Scan for the cell matching the given text and deliver its (X, Y) coordinate at center. 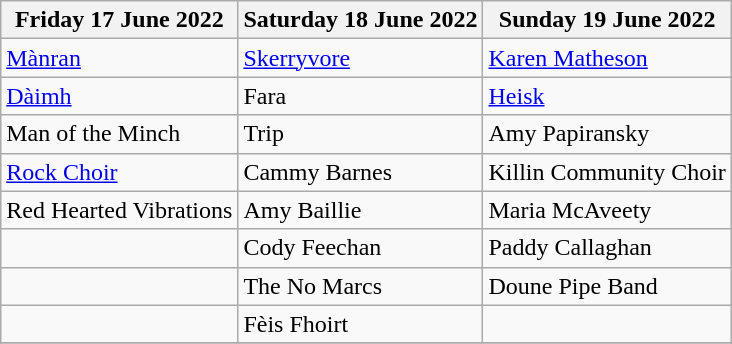
The No Marcs (360, 286)
Cammy Barnes (360, 172)
Trip (360, 134)
Saturday 18 June 2022 (360, 20)
Rock Choir (120, 172)
Heisk (607, 96)
Amy Papiransky (607, 134)
Man of the Minch (120, 134)
Amy Baillie (360, 210)
Sunday 19 June 2022 (607, 20)
Red Hearted Vibrations (120, 210)
Fara (360, 96)
Mànran (120, 58)
Maria McAveety (607, 210)
Cody Feechan (360, 248)
Friday 17 June 2022 (120, 20)
Doune Pipe Band (607, 286)
Karen Matheson (607, 58)
Fèis Fhoirt (360, 324)
Skerryvore (360, 58)
Paddy Callaghan (607, 248)
Dàimh (120, 96)
Killin Community Choir (607, 172)
